For the text-containing cell, return its midpoint in [X, Y] coordinate format. 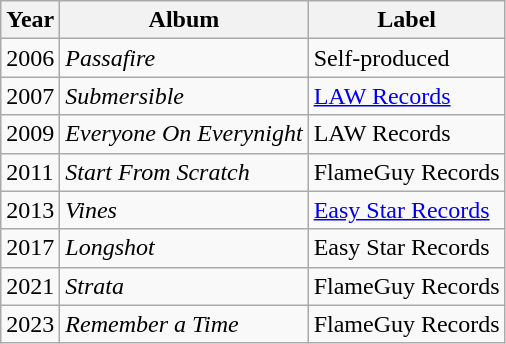
Passafire [184, 58]
2013 [30, 210]
Strata [184, 286]
Album [184, 20]
Year [30, 20]
Label [406, 20]
2007 [30, 96]
2021 [30, 286]
Submersible [184, 96]
2017 [30, 248]
2006 [30, 58]
Vines [184, 210]
Longshot [184, 248]
2009 [30, 134]
Everyone On Everynight [184, 134]
Remember a Time [184, 324]
Self-produced [406, 58]
Start From Scratch [184, 172]
2023 [30, 324]
2011 [30, 172]
